Detect which cell encompasses the target text, then output its (X, Y) center coordinate. 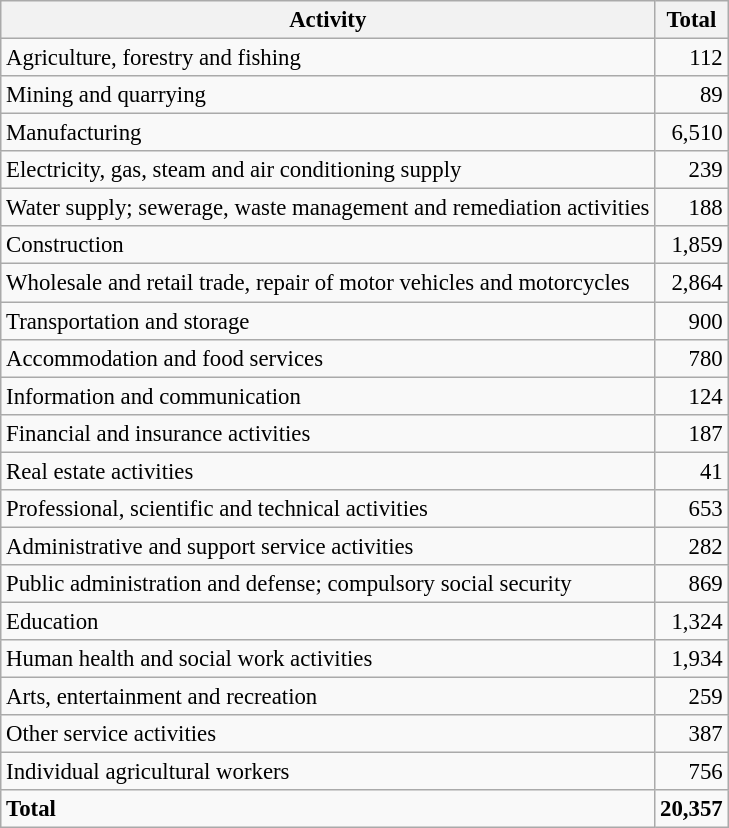
Mining and quarrying (328, 95)
Agriculture, forestry and fishing (328, 58)
89 (692, 95)
Accommodation and food services (328, 358)
Education (328, 621)
282 (692, 546)
653 (692, 509)
Human health and social work activities (328, 659)
869 (692, 584)
Wholesale and retail trade, repair of motor vehicles and motorcycles (328, 283)
2,864 (692, 283)
20,357 (692, 809)
Electricity, gas, steam and air conditioning supply (328, 170)
Professional, scientific and technical activities (328, 509)
Administrative and support service activities (328, 546)
1,859 (692, 245)
Activity (328, 20)
124 (692, 396)
Information and communication (328, 396)
387 (692, 734)
Real estate activities (328, 471)
Other service activities (328, 734)
Public administration and defense; compulsory social security (328, 584)
Construction (328, 245)
239 (692, 170)
259 (692, 697)
780 (692, 358)
1,934 (692, 659)
Financial and insurance activities (328, 433)
Transportation and storage (328, 321)
187 (692, 433)
900 (692, 321)
6,510 (692, 133)
188 (692, 208)
Arts, entertainment and recreation (328, 697)
Water supply; sewerage, waste management and remediation activities (328, 208)
756 (692, 772)
112 (692, 58)
41 (692, 471)
Manufacturing (328, 133)
1,324 (692, 621)
Individual agricultural workers (328, 772)
